Return the [x, y] coordinate for the center point of the cell that contains the specified text.  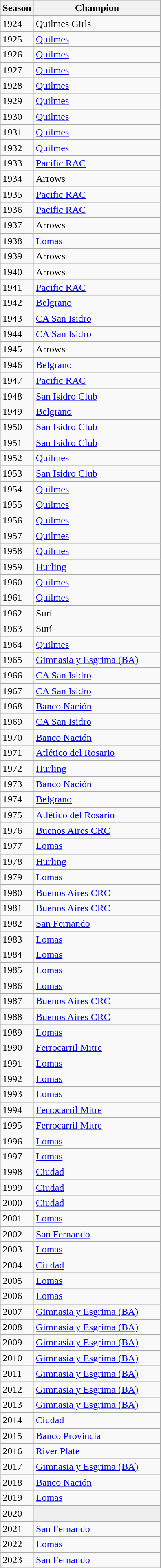
1977 [17, 846]
2018 [17, 1482]
1946 [17, 365]
1974 [17, 799]
1952 [17, 458]
1998 [17, 1172]
1984 [17, 955]
Banco Provincia [97, 1435]
1979 [17, 877]
1937 [17, 225]
1942 [17, 303]
1936 [17, 210]
1986 [17, 986]
2005 [17, 1281]
1934 [17, 179]
2004 [17, 1265]
1976 [17, 830]
1993 [17, 1094]
1962 [17, 613]
1972 [17, 769]
1965 [17, 660]
2021 [17, 1529]
1991 [17, 1063]
1957 [17, 536]
1980 [17, 892]
1928 [17, 86]
Quilmes Girls [97, 24]
2017 [17, 1467]
1999 [17, 1188]
1954 [17, 489]
2010 [17, 1358]
2007 [17, 1312]
1945 [17, 349]
1989 [17, 1032]
1970 [17, 738]
2012 [17, 1389]
2008 [17, 1327]
1941 [17, 287]
2015 [17, 1435]
1968 [17, 707]
1951 [17, 442]
2020 [17, 1513]
1964 [17, 644]
1995 [17, 1125]
1930 [17, 117]
1933 [17, 163]
1939 [17, 256]
1948 [17, 396]
2001 [17, 1219]
1925 [17, 39]
1969 [17, 722]
1953 [17, 474]
1947 [17, 380]
1990 [17, 1048]
1978 [17, 861]
1971 [17, 753]
1959 [17, 567]
1949 [17, 411]
1950 [17, 427]
1967 [17, 691]
2009 [17, 1343]
1960 [17, 582]
1927 [17, 70]
1944 [17, 334]
1975 [17, 815]
1973 [17, 784]
1992 [17, 1079]
1931 [17, 132]
1987 [17, 1001]
2019 [17, 1498]
1924 [17, 24]
1958 [17, 551]
2006 [17, 1296]
1996 [17, 1141]
1997 [17, 1156]
1940 [17, 272]
Champion [97, 8]
River Plate [97, 1451]
1932 [17, 148]
1966 [17, 675]
1926 [17, 55]
1982 [17, 923]
1961 [17, 598]
1955 [17, 505]
1994 [17, 1110]
2003 [17, 1250]
2011 [17, 1374]
2022 [17, 1544]
2014 [17, 1420]
2000 [17, 1203]
1943 [17, 318]
1935 [17, 194]
1981 [17, 908]
2002 [17, 1234]
1956 [17, 520]
1983 [17, 939]
2016 [17, 1451]
2013 [17, 1405]
Season [17, 8]
1988 [17, 1017]
2023 [17, 1560]
1929 [17, 101]
1985 [17, 970]
1963 [17, 629]
1938 [17, 241]
